Provide the (x, y) coordinate of the cell's center where the given text is located.  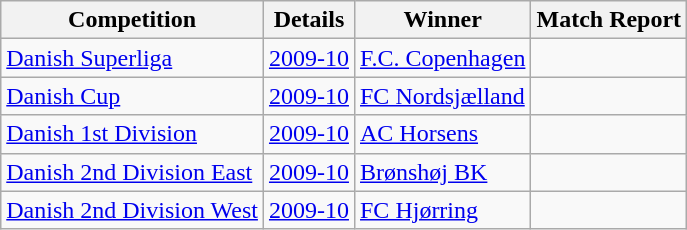
FC Nordsjælland (442, 96)
Winner (442, 20)
Danish Cup (132, 96)
AC Horsens (442, 134)
Danish Superliga (132, 58)
Match Report (609, 20)
F.C. Copenhagen (442, 58)
FC Hjørring (442, 210)
Competition (132, 20)
Danish 2nd Division West (132, 210)
Danish 1st Division (132, 134)
Brønshøj BK (442, 172)
Danish 2nd Division East (132, 172)
Details (308, 20)
